Identify which cell holds the provided text, then report its (X, Y) central coordinate. 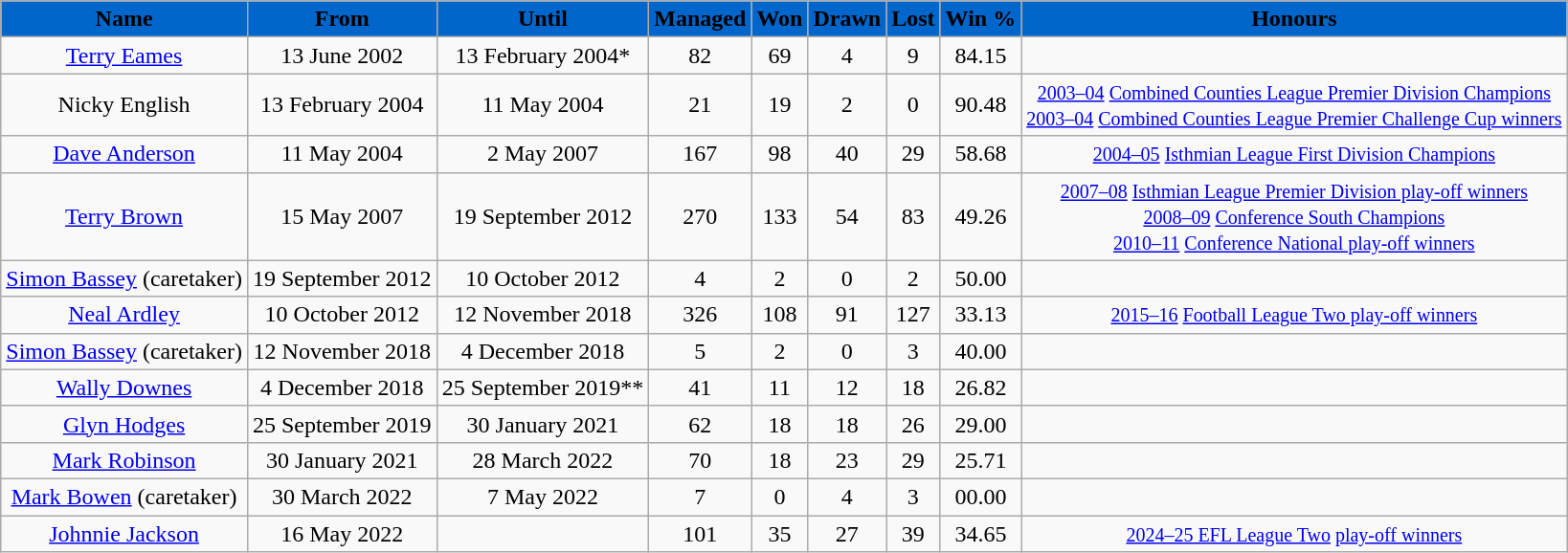
30 March 2022 (342, 497)
70 (701, 460)
Wally Downes (124, 387)
00.00 (980, 497)
83 (913, 216)
2007–08 Isthmian League Premier Division play-off winners 2008–09 Conference South Champions 2010–11 Conference National play-off winners (1294, 216)
2004–05 Isthmian League First Division Champions (1294, 154)
127 (913, 315)
15 May 2007 (342, 216)
13 February 2004 (342, 105)
90.48 (980, 105)
34.65 (980, 533)
Won (779, 19)
11 (779, 387)
Mark Robinson (124, 460)
270 (701, 216)
39 (913, 533)
108 (779, 315)
Terry Eames (124, 55)
82 (701, 55)
167 (701, 154)
33.13 (980, 315)
41 (701, 387)
Nicky English (124, 105)
9 (913, 55)
Win % (980, 19)
98 (779, 154)
101 (701, 533)
26.82 (980, 387)
27 (847, 533)
69 (779, 55)
49.26 (980, 216)
7 May 2022 (543, 497)
Until (543, 19)
Lost (913, 19)
Terry Brown (124, 216)
Mark Bowen (caretaker) (124, 497)
25.71 (980, 460)
23 (847, 460)
2015–16 Football League Two play-off winners (1294, 315)
25 September 2019** (543, 387)
26 (913, 424)
Managed (701, 19)
21 (701, 105)
2024–25 EFL League Two play-off winners (1294, 533)
12 (847, 387)
Honours (1294, 19)
62 (701, 424)
28 March 2022 (543, 460)
5 (701, 351)
58.68 (980, 154)
25 September 2019 (342, 424)
Johnnie Jackson (124, 533)
29.00 (980, 424)
Name (124, 19)
Dave Anderson (124, 154)
84.15 (980, 55)
13 February 2004* (543, 55)
54 (847, 216)
40 (847, 154)
326 (701, 315)
40.00 (980, 351)
35 (779, 533)
13 June 2002 (342, 55)
Drawn (847, 19)
2003–04 Combined Counties League Premier Division Champions 2003–04 Combined Counties League Premier Challenge Cup winners (1294, 105)
Neal Ardley (124, 315)
91 (847, 315)
16 May 2022 (342, 533)
Glyn Hodges (124, 424)
19 (779, 105)
133 (779, 216)
50.00 (980, 278)
2 May 2007 (543, 154)
7 (701, 497)
From (342, 19)
